Extract the [X, Y] coordinate from the center of the cell holding the provided text.  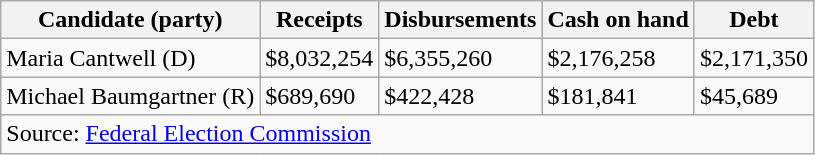
Receipts [320, 20]
$45,689 [754, 96]
$8,032,254 [320, 58]
Cash on hand [618, 20]
$2,171,350 [754, 58]
Debt [754, 20]
$2,176,258 [618, 58]
Maria Cantwell (D) [130, 58]
$6,355,260 [460, 58]
$422,428 [460, 96]
$689,690 [320, 96]
Michael Baumgartner (R) [130, 96]
Disbursements [460, 20]
Candidate (party) [130, 20]
$181,841 [618, 96]
Source: Federal Election Commission [408, 134]
